Locate the cell with the specified text and output its (X, Y) center coordinate. 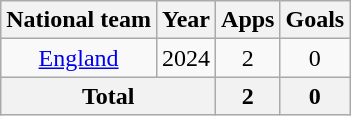
Goals (315, 20)
Total (108, 96)
Apps (248, 20)
2024 (186, 58)
England (79, 58)
Year (186, 20)
National team (79, 20)
